Pinpoint the cell where the given text exists, returning its [X, Y] midpoint coordinate. 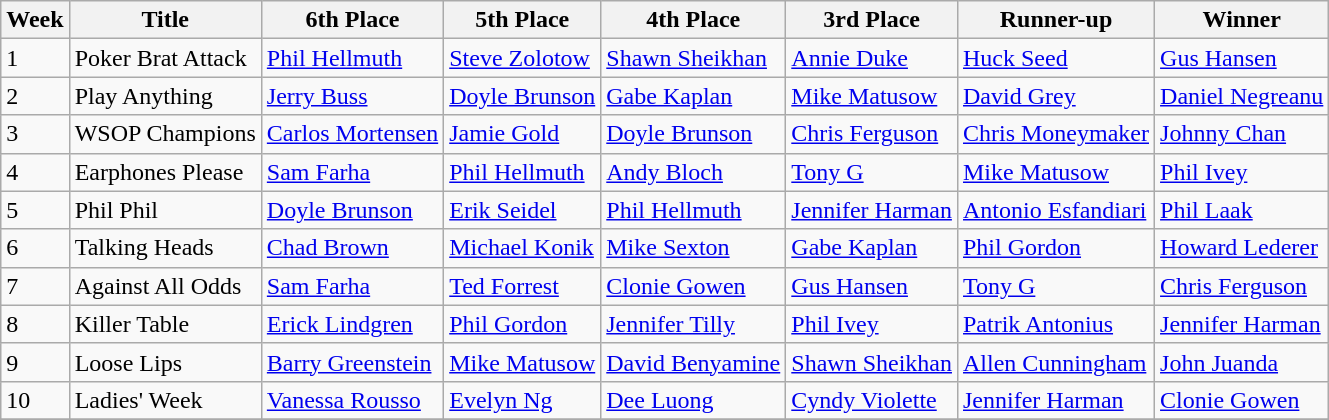
David Grey [1056, 96]
Andy Bloch [694, 172]
Jennifer Tilly [694, 324]
5 [35, 210]
WSOP Champions [165, 134]
1 [35, 58]
Runner-up [1056, 20]
Winner [1242, 20]
Talking Heads [165, 248]
Barry Greenstein [352, 362]
Howard Lederer [1242, 248]
Carlos Mortensen [352, 134]
4 [35, 172]
6 [35, 248]
Dee Luong [694, 400]
4th Place [694, 20]
Against All Odds [165, 286]
Erick Lindgren [352, 324]
3 [35, 134]
John Juanda [1242, 362]
Phil Phil [165, 210]
Ladies' Week [165, 400]
Michael Konik [522, 248]
Play Anything [165, 96]
Phil Laak [1242, 210]
Ted Forrest [522, 286]
Huck Seed [1056, 58]
Annie Duke [872, 58]
Poker Brat Attack [165, 58]
3rd Place [872, 20]
Steve Zolotow [522, 58]
Cyndy Violette [872, 400]
Allen Cunningham [1056, 362]
Erik Seidel [522, 210]
Antonio Esfandiari [1056, 210]
Mike Sexton [694, 248]
Title [165, 20]
David Benyamine [694, 362]
Earphones Please [165, 172]
Daniel Negreanu [1242, 96]
5th Place [522, 20]
8 [35, 324]
Evelyn Ng [522, 400]
Week [35, 20]
2 [35, 96]
Chris Moneymaker [1056, 134]
6th Place [352, 20]
Vanessa Rousso [352, 400]
Jerry Buss [352, 96]
Chad Brown [352, 248]
9 [35, 362]
Killer Table [165, 324]
Jamie Gold [522, 134]
7 [35, 286]
Patrik Antonius [1056, 324]
10 [35, 400]
Loose Lips [165, 362]
Johnny Chan [1242, 134]
